Return (X, Y) of the center of cell containing provided text 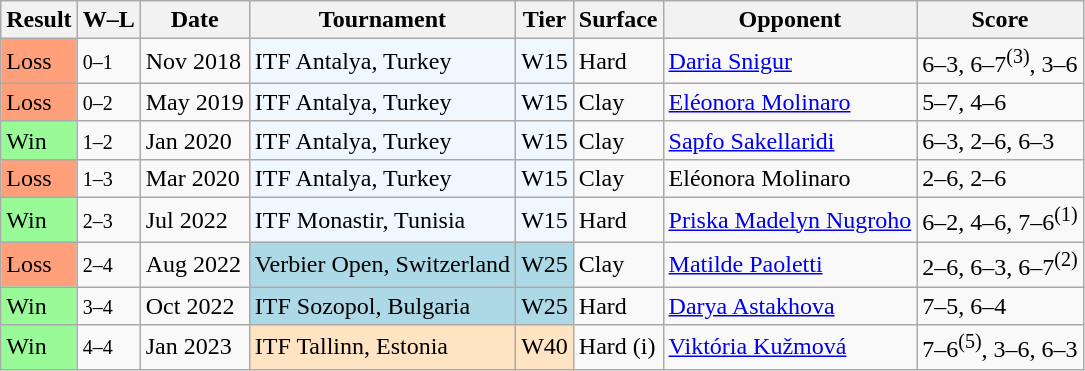
Jan 2020 (194, 140)
Daria Snigur (790, 62)
7–6(5), 3–6, 6–3 (1000, 348)
0–2 (108, 102)
ITF Sozopol, Bulgaria (382, 306)
Nov 2018 (194, 62)
Aug 2022 (194, 264)
7–5, 6–4 (1000, 306)
Verbier Open, Switzerland (382, 264)
1–3 (108, 178)
1–2 (108, 140)
2–3 (108, 220)
May 2019 (194, 102)
0–1 (108, 62)
6–3, 6–7(3), 3–6 (1000, 62)
Date (194, 20)
6–3, 2–6, 6–3 (1000, 140)
Priska Madelyn Nugroho (790, 220)
W–L (108, 20)
Hard (i) (618, 348)
Jan 2023 (194, 348)
2–6, 2–6 (1000, 178)
Result (39, 20)
Oct 2022 (194, 306)
Viktória Kužmová (790, 348)
4–4 (108, 348)
2–4 (108, 264)
Sapfo Sakellaridi (790, 140)
ITF Monastir, Tunisia (382, 220)
Opponent (790, 20)
Tier (545, 20)
Jul 2022 (194, 220)
ITF Tallinn, Estonia (382, 348)
2–6, 6–3, 6–7(2) (1000, 264)
Matilde Paoletti (790, 264)
Tournament (382, 20)
Score (1000, 20)
5–7, 4–6 (1000, 102)
Surface (618, 20)
6–2, 4–6, 7–6(1) (1000, 220)
W40 (545, 348)
Darya Astakhova (790, 306)
3–4 (108, 306)
Mar 2020 (194, 178)
